Scan for the cell matching the given text and deliver its [X, Y] coordinate at center. 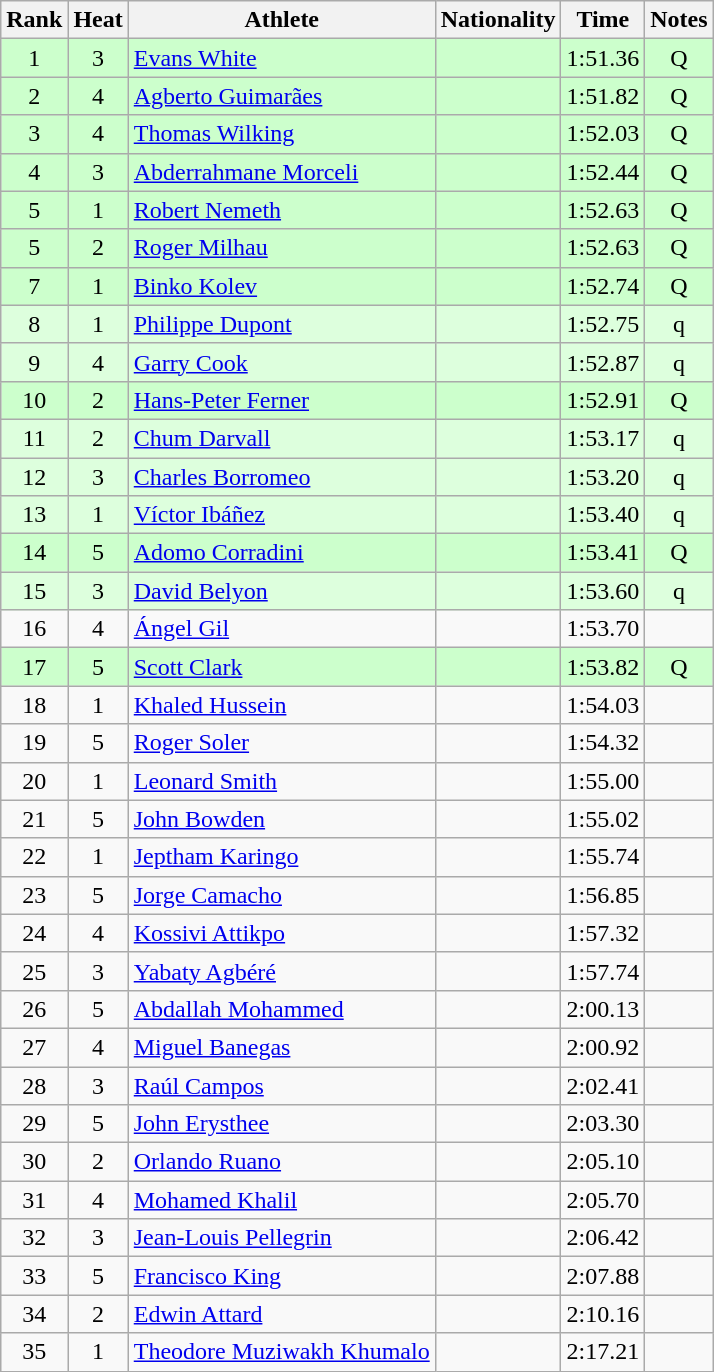
26 [34, 1009]
1:55.02 [603, 819]
Roger Milhau [282, 248]
35 [34, 1352]
Kossivi Attikpo [282, 933]
Binko Kolev [282, 286]
34 [34, 1314]
15 [34, 591]
Chum Darvall [282, 438]
20 [34, 781]
Víctor Ibáñez [282, 515]
1:53.40 [603, 515]
1:52.91 [603, 400]
2:05.70 [603, 1200]
33 [34, 1276]
12 [34, 477]
7 [34, 286]
29 [34, 1124]
Garry Cook [282, 362]
Heat [98, 20]
32 [34, 1238]
Edwin Attard [282, 1314]
2:00.13 [603, 1009]
2:05.10 [603, 1162]
Raúl Campos [282, 1085]
1:52.87 [603, 362]
1:53.82 [603, 667]
Jeptham Karingo [282, 857]
1:53.70 [603, 629]
Thomas Wilking [282, 134]
31 [34, 1200]
Francisco King [282, 1276]
2:10.16 [603, 1314]
21 [34, 819]
Philippe Dupont [282, 324]
2:03.30 [603, 1124]
Jorge Camacho [282, 895]
1:53.60 [603, 591]
2:17.21 [603, 1352]
Charles Borromeo [282, 477]
1:53.41 [603, 553]
11 [34, 438]
23 [34, 895]
10 [34, 400]
1:54.32 [603, 743]
Robert Nemeth [282, 210]
Theodore Muziwakh Khumalo [282, 1352]
Jean-Louis Pellegrin [282, 1238]
Adomo Corradini [282, 553]
28 [34, 1085]
22 [34, 857]
Hans-Peter Ferner [282, 400]
19 [34, 743]
Athlete [282, 20]
25 [34, 971]
1:53.17 [603, 438]
1:55.74 [603, 857]
1:57.74 [603, 971]
Abderrahmane Morceli [282, 172]
Scott Clark [282, 667]
Orlando Ruano [282, 1162]
2:00.92 [603, 1047]
2:07.88 [603, 1276]
Abdallah Mohammed [282, 1009]
2:06.42 [603, 1238]
Ángel Gil [282, 629]
1:51.82 [603, 96]
1:53.20 [603, 477]
30 [34, 1162]
Time [603, 20]
2:02.41 [603, 1085]
1:52.44 [603, 172]
Miguel Banegas [282, 1047]
Agberto Guimarães [282, 96]
Nationality [498, 20]
14 [34, 553]
27 [34, 1047]
17 [34, 667]
Rank [34, 20]
1:52.03 [603, 134]
Khaled Hussein [282, 705]
Mohamed Khalil [282, 1200]
1:56.85 [603, 895]
John Erysthee [282, 1124]
Roger Soler [282, 743]
David Belyon [282, 591]
1:55.00 [603, 781]
1:52.74 [603, 286]
1:54.03 [603, 705]
18 [34, 705]
9 [34, 362]
16 [34, 629]
Yabaty Agbéré [282, 971]
Notes [679, 20]
1:57.32 [603, 933]
Leonard Smith [282, 781]
Evans White [282, 58]
John Bowden [282, 819]
8 [34, 324]
1:52.75 [603, 324]
1:51.36 [603, 58]
13 [34, 515]
24 [34, 933]
